Identify which cell holds the provided text, then report its [x, y] central coordinate. 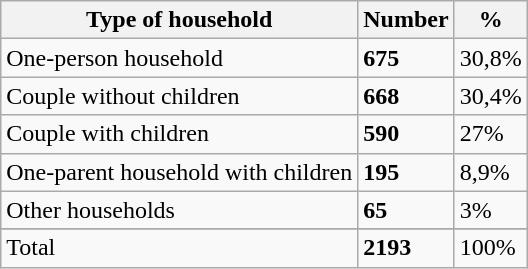
8,9% [490, 172]
30,8% [490, 58]
Other households [180, 210]
2193 [406, 248]
Total [180, 248]
590 [406, 134]
3% [490, 210]
65 [406, 210]
% [490, 20]
Type of household [180, 20]
30,4% [490, 96]
Couple with children [180, 134]
Number [406, 20]
Couple without children [180, 96]
675 [406, 58]
One-parent household with children [180, 172]
195 [406, 172]
100% [490, 248]
27% [490, 134]
One-person household [180, 58]
668 [406, 96]
